For the text-containing cell, return its midpoint in [x, y] coordinate format. 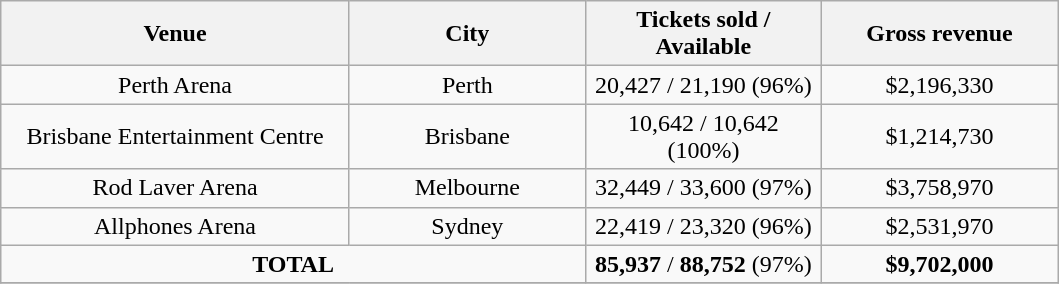
Brisbane [467, 136]
22,419 / 23,320 (96%) [703, 226]
32,449 / 33,600 (97%) [703, 188]
Allphones Arena [176, 226]
City [467, 34]
Venue [176, 34]
Brisbane Entertainment Centre [176, 136]
Gross revenue [939, 34]
10,642 / 10,642 (100%) [703, 136]
TOTAL [294, 264]
$9,702,000 [939, 264]
Perth [467, 85]
Tickets sold / Available [703, 34]
$2,196,330 [939, 85]
Rod Laver Arena [176, 188]
$3,758,970 [939, 188]
$2,531,970 [939, 226]
Sydney [467, 226]
20,427 / 21,190 (96%) [703, 85]
Perth Arena [176, 85]
Melbourne [467, 188]
$1,214,730 [939, 136]
85,937 / 88,752 (97%) [703, 264]
